Find where the given text appears and provide that cell's center as [X, Y] coordinate. 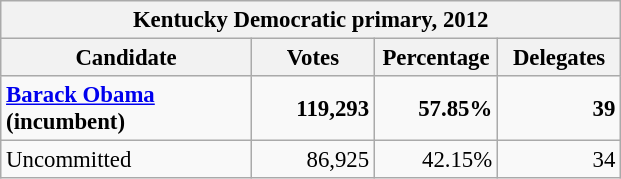
Delegates [560, 58]
Percentage [436, 58]
Kentucky Democratic primary, 2012 [311, 20]
39 [560, 108]
Barack Obama (incumbent) [126, 108]
119,293 [312, 108]
57.85% [436, 108]
Uncommitted [126, 160]
42.15% [436, 160]
Candidate [126, 58]
86,925 [312, 160]
34 [560, 160]
Votes [312, 58]
